Provide the [x, y] coordinate of the cell's center where the given text is located.  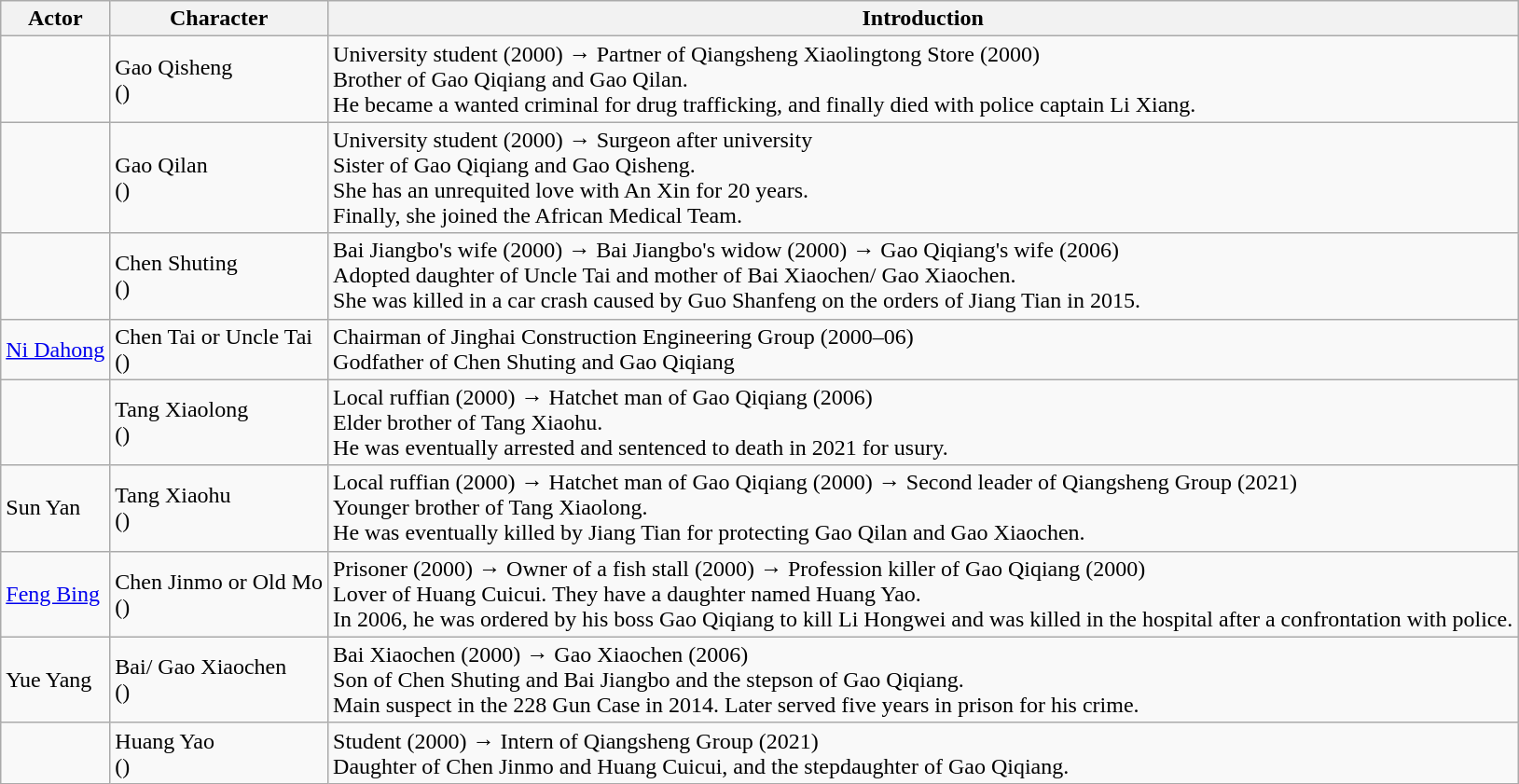
Bai/ Gao Xiaochen() [219, 680]
Chen Jinmo or Old Mo() [219, 594]
Chen Shuting() [219, 276]
Gao Qisheng() [219, 79]
Tang Xiaolong() [219, 422]
Yue Yang [56, 680]
Gao Qilan() [219, 177]
Feng Bing [56, 594]
Huang Yao() [219, 753]
Tang Xiaohu() [219, 508]
Chairman of Jinghai Construction Engineering Group (2000–06)Godfather of Chen Shuting and Gao Qiqiang [923, 349]
Student (2000) → Intern of Qiangsheng Group (2021)Daughter of Chen Jinmo and Huang Cuicui, and the stepdaughter of Gao Qiqiang. [923, 753]
Character [219, 19]
Chen Tai or Uncle Tai() [219, 349]
Sun Yan [56, 508]
Ni Dahong [56, 349]
Introduction [923, 19]
Actor [56, 19]
